Return the [X, Y] coordinate for the center point of the cell that contains the specified text.  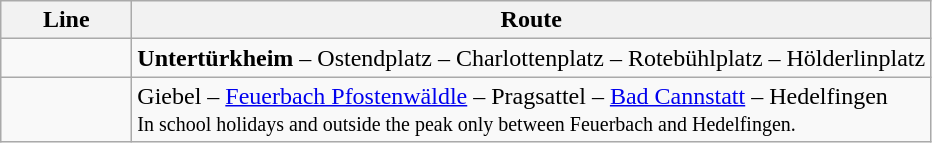
Route [532, 20]
Untertürkheim – Ostendplatz – Charlottenplatz – Rotebühlplatz – Hölderlinplatz [532, 58]
Line [66, 20]
